Pinpoint the cell where the given text exists, returning its (X, Y) midpoint coordinate. 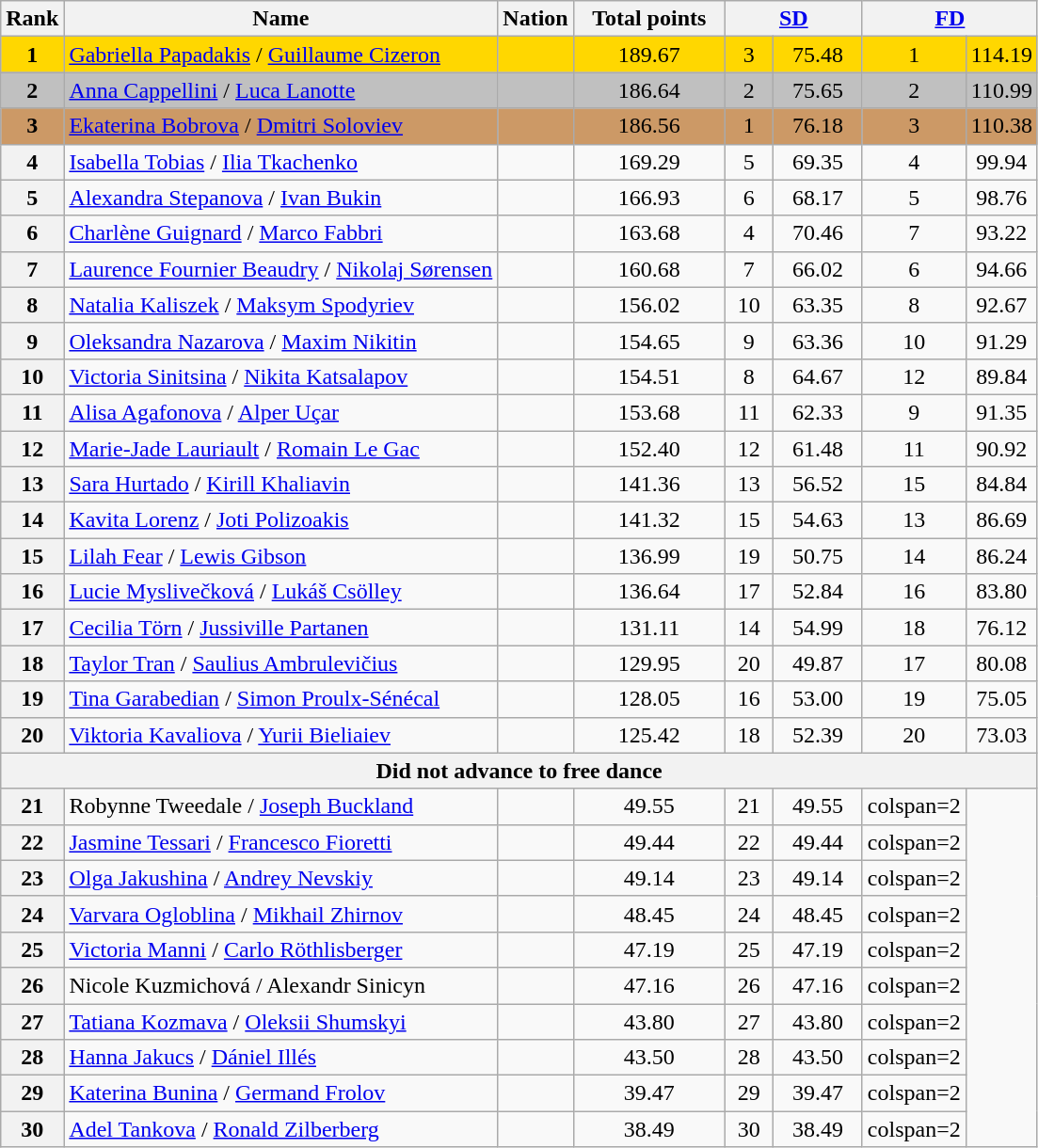
76.18 (817, 126)
91.29 (1001, 341)
Alisa Agafonova / Alper Uçar (280, 412)
Victoria Sinitsina / Nikita Katsalapov (280, 376)
141.36 (649, 485)
80.08 (1001, 663)
Cecilia Törn / Jussiville Partanen (280, 628)
110.38 (1001, 126)
110.99 (1001, 90)
75.48 (817, 55)
154.51 (649, 376)
Alexandra Stepanova / Ivan Bukin (280, 198)
90.92 (1001, 449)
186.56 (649, 126)
99.94 (1001, 162)
Tatiana Kozmava / Oleksii Shumskyi (280, 1021)
Did not advance to free dance (519, 771)
Sara Hurtado / Kirill Khaliavin (280, 485)
92.67 (1001, 305)
56.52 (817, 485)
131.11 (649, 628)
FD (950, 19)
Anna Cappellini / Luca Lanotte (280, 90)
136.64 (649, 592)
156.02 (649, 305)
76.12 (1001, 628)
152.40 (649, 449)
86.24 (1001, 556)
49.87 (817, 663)
Natalia Kaliszek / Maksym Spodyriev (280, 305)
Viktoria Kavaliova / Yurii Bieliaiev (280, 735)
52.39 (817, 735)
Victoria Manni / Carlo Röthlisberger (280, 949)
63.35 (817, 305)
Oleksandra Nazarova / Maxim Nikitin (280, 341)
153.68 (649, 412)
125.42 (649, 735)
Adel Tankova / Ronald Zilberberg (280, 1129)
Nicole Kuzmichová / Alexandr Sinicyn (280, 985)
Taylor Tran / Saulius Ambrulevičius (280, 663)
129.95 (649, 663)
136.99 (649, 556)
Total points (649, 19)
Hanna Jakucs / Dániel Illés (280, 1058)
53.00 (817, 699)
SD (793, 19)
169.29 (649, 162)
Ekaterina Bobrova / Dmitri Soloviev (280, 126)
114.19 (1001, 55)
68.17 (817, 198)
Laurence Fournier Beaudry / Nikolaj Sørensen (280, 269)
Lucie Myslivečková / Lukáš Csölley (280, 592)
Robynne Tweedale / Joseph Buckland (280, 806)
Jasmine Tessari / Francesco Fioretti (280, 842)
Charlène Guignard / Marco Fabbri (280, 233)
128.05 (649, 699)
89.84 (1001, 376)
Gabriella Papadakis / Guillaume Cizeron (280, 55)
Nation (535, 19)
64.67 (817, 376)
154.65 (649, 341)
Name (280, 19)
54.63 (817, 520)
54.99 (817, 628)
62.33 (817, 412)
94.66 (1001, 269)
141.32 (649, 520)
66.02 (817, 269)
Katerina Bunina / Germand Frolov (280, 1093)
75.05 (1001, 699)
98.76 (1001, 198)
Rank (32, 19)
75.65 (817, 90)
Kavita Lorenz / Joti Polizoakis (280, 520)
83.80 (1001, 592)
52.84 (817, 592)
93.22 (1001, 233)
Isabella Tobias / Ilia Tkachenko (280, 162)
189.67 (649, 55)
Olga Jakushina / Andrey Nevskiy (280, 878)
69.35 (817, 162)
163.68 (649, 233)
84.84 (1001, 485)
160.68 (649, 269)
91.35 (1001, 412)
70.46 (817, 233)
Tina Garabedian / Simon Proulx-Sénécal (280, 699)
Marie-Jade Lauriault / Romain Le Gac (280, 449)
61.48 (817, 449)
73.03 (1001, 735)
Varvara Ogloblina / Mikhail Zhirnov (280, 914)
86.69 (1001, 520)
63.36 (817, 341)
166.93 (649, 198)
50.75 (817, 556)
Lilah Fear / Lewis Gibson (280, 556)
186.64 (649, 90)
